Output the (X, Y) coordinate of the center of the cell containing the given text.  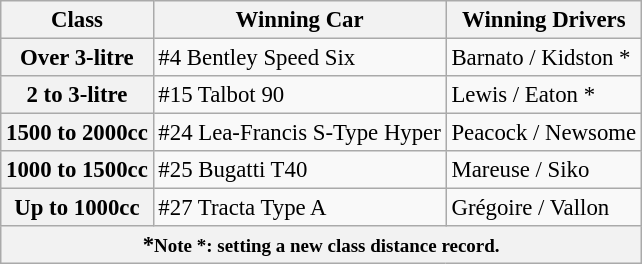
Grégoire / Vallon (544, 208)
2 to 3-litre (77, 95)
#27 Tracta Type A (300, 208)
#24 Lea-Francis S-Type Hyper (300, 133)
Over 3-litre (77, 58)
1000 to 1500cc (77, 170)
*Note *: setting a new class distance record. (322, 245)
1500 to 2000cc (77, 133)
#25 Bugatti T40 (300, 170)
Class (77, 20)
#15 Talbot 90 (300, 95)
#4 Bentley Speed Six (300, 58)
Peacock / Newsome (544, 133)
Mareuse / Siko (544, 170)
Winning Drivers (544, 20)
Lewis / Eaton * (544, 95)
Winning Car (300, 20)
Barnato / Kidston * (544, 58)
Up to 1000cc (77, 208)
